Determine the (X, Y) coordinate at the center of the cell enclosing the given text.  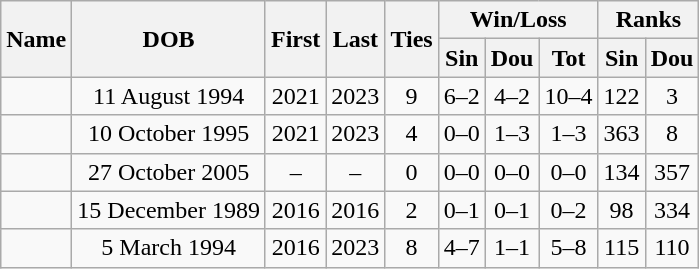
11 August 1994 (169, 96)
6–2 (462, 96)
Ranks (648, 20)
Name (36, 39)
5 March 1994 (169, 248)
115 (622, 248)
1–1 (512, 248)
98 (622, 210)
First (295, 39)
10 October 1995 (169, 134)
4 (412, 134)
134 (622, 172)
334 (672, 210)
0 (412, 172)
Ties (412, 39)
Win/Loss (518, 20)
27 October 2005 (169, 172)
DOB (169, 39)
122 (622, 96)
5–8 (568, 248)
Tot (568, 58)
0–2 (568, 210)
Last (356, 39)
15 December 1989 (169, 210)
9 (412, 96)
110 (672, 248)
363 (622, 134)
4–7 (462, 248)
2 (412, 210)
357 (672, 172)
4–2 (512, 96)
10–4 (568, 96)
3 (672, 96)
